Return the [X, Y] coordinate for the center point of the cell that contains the specified text.  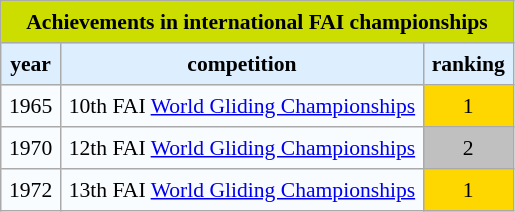
Achievements in international FAI championships [257, 22]
1972 [31, 190]
year [31, 64]
13th FAI World Gliding Championships [242, 190]
2 [468, 148]
10th FAI World Gliding Championships [242, 106]
12th FAI World Gliding Championships [242, 148]
1970 [31, 148]
competition [242, 64]
1965 [31, 106]
ranking [468, 64]
